Output the [x, y] coordinate of the center of the cell containing the given text.  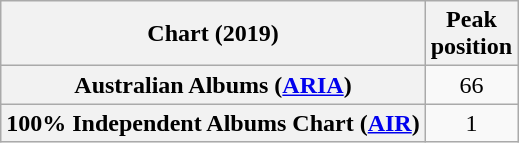
66 [471, 85]
Australian Albums (ARIA) [213, 85]
100% Independent Albums Chart (AIR) [213, 123]
1 [471, 123]
Peakposition [471, 34]
Chart (2019) [213, 34]
